Provide the (X, Y) coordinate of the cell's center where the given text is located.  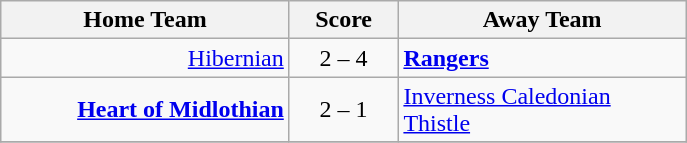
Heart of Midlothian (146, 110)
2 – 1 (344, 110)
Inverness Caledonian Thistle (542, 110)
Home Team (146, 20)
Rangers (542, 58)
2 – 4 (344, 58)
Hibernian (146, 58)
Score (344, 20)
Away Team (542, 20)
